Determine the [x, y] coordinate at the center of the cell enclosing the given text.  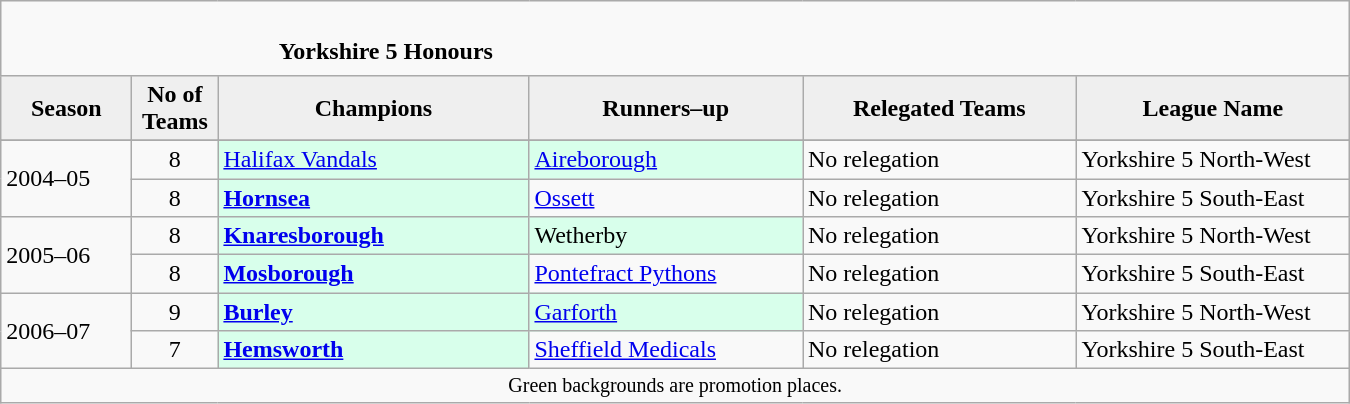
Sheffield Medicals [666, 350]
2005–06 [66, 255]
7 [175, 350]
Relegated Teams [939, 108]
Runners–up [666, 108]
Pontefract Pythons [666, 274]
Hemsworth [374, 350]
Burley [374, 312]
Hornsea [374, 197]
Green backgrounds are promotion places. [676, 386]
League Name [1213, 108]
Aireborough [666, 159]
Champions [374, 108]
2004–05 [66, 178]
Mosborough [374, 274]
Halifax Vandals [374, 159]
Garforth [666, 312]
Wetherby [666, 236]
2006–07 [66, 331]
No of Teams [175, 108]
9 [175, 312]
Season [66, 108]
Knaresborough [374, 236]
Ossett [666, 197]
